Provide the (X, Y) coordinate of the cell's center where the given text is located.  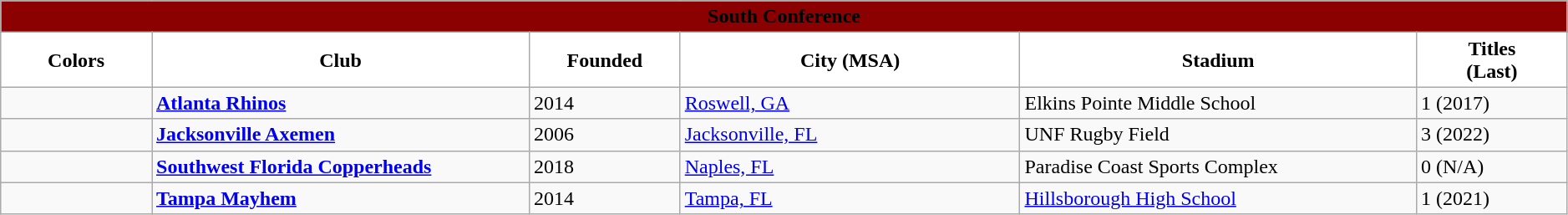
1 (2021) (1492, 198)
2018 (605, 166)
3 (2022) (1492, 135)
South Conference (784, 17)
UNF Rugby Field (1218, 135)
Colors (77, 60)
Naples, FL (850, 166)
Roswell, GA (850, 103)
Atlanta Rhinos (341, 103)
0 (N/A) (1492, 166)
2006 (605, 135)
Stadium (1218, 60)
City (MSA) (850, 60)
Tampa, FL (850, 198)
Jacksonville, FL (850, 135)
Titles(Last) (1492, 60)
1 (2017) (1492, 103)
Founded (605, 60)
Paradise Coast Sports Complex (1218, 166)
Jacksonville Axemen (341, 135)
Tampa Mayhem (341, 198)
Hillsborough High School (1218, 198)
Southwest Florida Copperheads (341, 166)
Club (341, 60)
Elkins Pointe Middle School (1218, 103)
